Output the (x, y) coordinate of the center of the cell containing the given text.  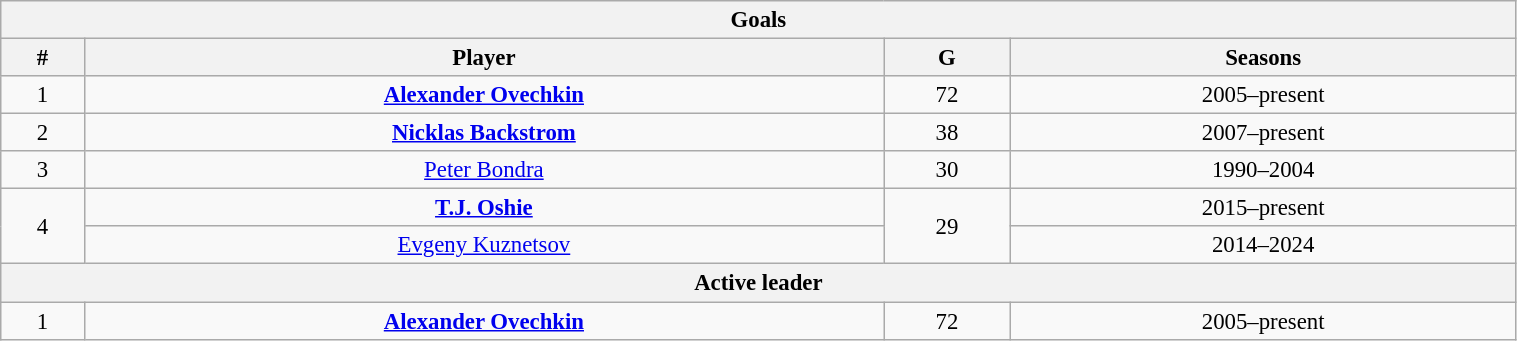
29 (948, 226)
Evgeny Kuznetsov (484, 245)
2 (42, 133)
Nicklas Backstrom (484, 133)
Goals (758, 20)
Seasons (1263, 58)
Peter Bondra (484, 170)
T.J. Oshie (484, 208)
Player (484, 58)
4 (42, 226)
30 (948, 170)
38 (948, 133)
2007–present (1263, 133)
G (948, 58)
2015–present (1263, 208)
3 (42, 170)
2014–2024 (1263, 245)
1990–2004 (1263, 170)
Active leader (758, 283)
# (42, 58)
